Return (x, y) of the center of cell containing provided text 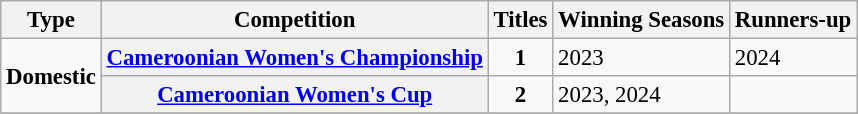
1 (520, 58)
Cameroonian Women's Championship (294, 58)
2024 (792, 58)
Cameroonian Women's Cup (294, 95)
Competition (294, 20)
Domestic (51, 76)
Runners-up (792, 20)
2023, 2024 (642, 95)
2023 (642, 58)
Titles (520, 20)
Winning Seasons (642, 20)
2 (520, 95)
Type (51, 20)
